For the text-containing cell, return its midpoint in [x, y] coordinate format. 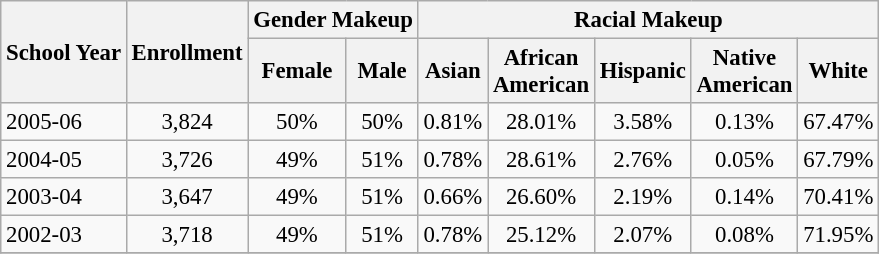
3,824 [187, 122]
67.47% [838, 122]
2005-06 [64, 122]
Racial Makeup [648, 20]
71.95% [838, 235]
Asian [452, 72]
28.61% [542, 160]
0.05% [744, 160]
African American [542, 72]
3,718 [187, 235]
2004-05 [64, 160]
3,647 [187, 197]
28.01% [542, 122]
0.81% [452, 122]
Female [297, 72]
67.79% [838, 160]
2.07% [642, 235]
Native American [744, 72]
25.12% [542, 235]
3.58% [642, 122]
School Year [64, 52]
2.76% [642, 160]
0.08% [744, 235]
Hispanic [642, 72]
White [838, 72]
70.41% [838, 197]
0.14% [744, 197]
Enrollment [187, 52]
2003-04 [64, 197]
26.60% [542, 197]
2002-03 [64, 235]
0.66% [452, 197]
0.13% [744, 122]
3,726 [187, 160]
Gender Makeup [333, 20]
Male [382, 72]
2.19% [642, 197]
